Capture the cell that displays the provided text and extract its [x, y] central coordinate. 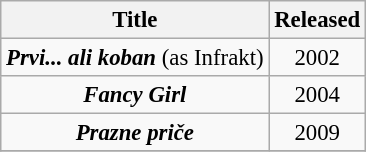
2002 [318, 58]
Fancy Girl [135, 95]
Prazne priče [135, 133]
Title [135, 20]
Released [318, 20]
Prvi... ali koban (as Infrakt) [135, 58]
2004 [318, 95]
2009 [318, 133]
